Pinpoint the cell where the given text exists, returning its (x, y) midpoint coordinate. 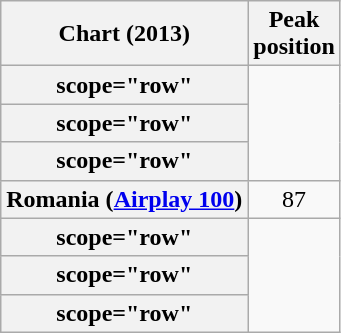
Romania (Airplay 100) (124, 199)
Peakposition (294, 34)
Chart (2013) (124, 34)
87 (294, 199)
